Find where the given text appears and provide that cell's center as (x, y) coordinate. 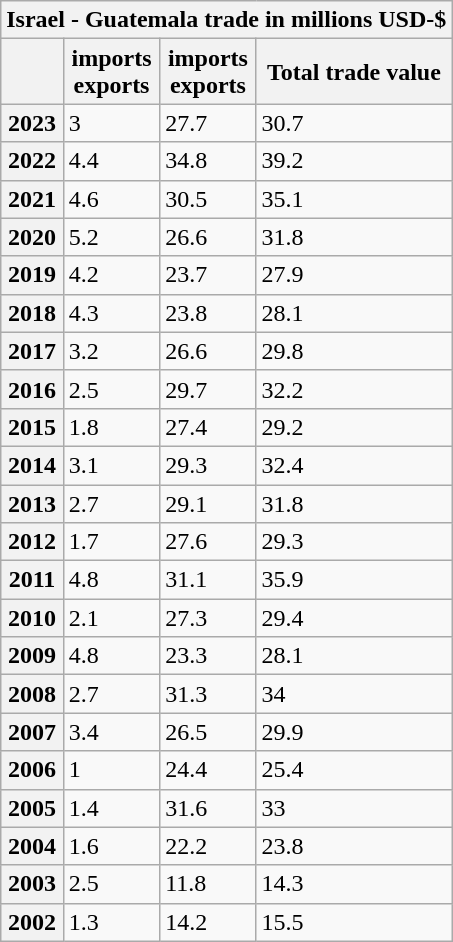
1.3 (111, 922)
27.6 (208, 542)
2008 (32, 694)
2016 (32, 389)
31.6 (208, 808)
Israel - Guatemala trade in millions USD-$ (226, 20)
2011 (32, 580)
4.6 (111, 199)
35.1 (354, 199)
35.9 (354, 580)
24.4 (208, 770)
39.2 (354, 161)
26.5 (208, 732)
29.7 (208, 389)
2007 (32, 732)
3.4 (111, 732)
2004 (32, 846)
33 (354, 808)
29.9 (354, 732)
2022 (32, 161)
29.4 (354, 618)
30.5 (208, 199)
3.1 (111, 465)
1 (111, 770)
29.2 (354, 427)
2018 (32, 313)
22.2 (208, 846)
27.9 (354, 275)
2005 (32, 808)
2003 (32, 884)
2021 (32, 199)
32.4 (354, 465)
3.2 (111, 351)
2019 (32, 275)
14.2 (208, 922)
2015 (32, 427)
Total trade value (354, 72)
2017 (32, 351)
4.2 (111, 275)
4.4 (111, 161)
4.3 (111, 313)
1.7 (111, 542)
27.3 (208, 618)
1.4 (111, 808)
2006 (32, 770)
2009 (32, 656)
34.8 (208, 161)
2012 (32, 542)
2013 (32, 503)
2014 (32, 465)
3 (111, 123)
1.8 (111, 427)
15.5 (354, 922)
2020 (32, 237)
29.8 (354, 351)
27.7 (208, 123)
27.4 (208, 427)
2.1 (111, 618)
30.7 (354, 123)
11.8 (208, 884)
23.7 (208, 275)
31.1 (208, 580)
5.2 (111, 237)
2002 (32, 922)
23.3 (208, 656)
2010 (32, 618)
29.1 (208, 503)
2023 (32, 123)
1.6 (111, 846)
34 (354, 694)
25.4 (354, 770)
14.3 (354, 884)
32.2 (354, 389)
31.3 (208, 694)
